Return the (X, Y) coordinate for the center point of the cell that contains the specified text.  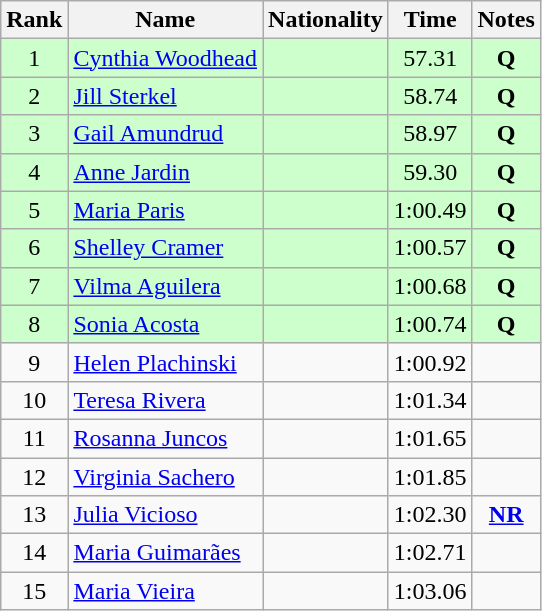
15 (34, 591)
1:00.49 (430, 210)
1:01.34 (430, 400)
1:00.92 (430, 362)
1:02.71 (430, 553)
Nationality (326, 20)
1:00.57 (430, 248)
Rosanna Juncos (166, 438)
Anne Jardin (166, 172)
NR (506, 515)
59.30 (430, 172)
3 (34, 134)
1:02.30 (430, 515)
57.31 (430, 58)
2 (34, 96)
Cynthia Woodhead (166, 58)
Jill Sterkel (166, 96)
Gail Amundrud (166, 134)
1:00.74 (430, 324)
1:00.68 (430, 286)
10 (34, 400)
14 (34, 553)
7 (34, 286)
1:03.06 (430, 591)
13 (34, 515)
Julia Vicioso (166, 515)
Sonia Acosta (166, 324)
Name (166, 20)
Time (430, 20)
Virginia Sachero (166, 477)
Vilma Aguilera (166, 286)
Maria Guimarães (166, 553)
Rank (34, 20)
58.74 (430, 96)
4 (34, 172)
58.97 (430, 134)
1:01.85 (430, 477)
Shelley Cramer (166, 248)
1 (34, 58)
Maria Paris (166, 210)
12 (34, 477)
Teresa Rivera (166, 400)
Maria Vieira (166, 591)
11 (34, 438)
9 (34, 362)
6 (34, 248)
Notes (506, 20)
1:01.65 (430, 438)
8 (34, 324)
Helen Plachinski (166, 362)
5 (34, 210)
